Search for the cell housing the specified text and yield its (X, Y) center coordinate. 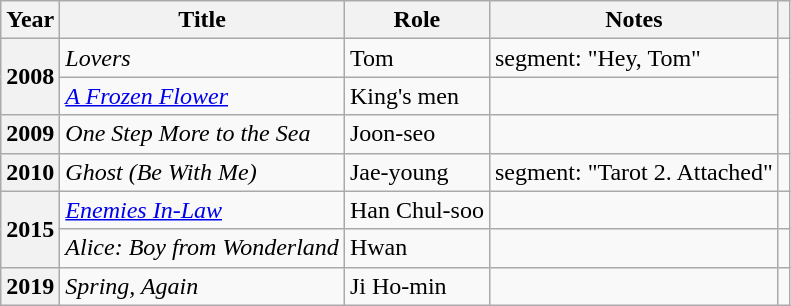
Alice: Boy from Wonderland (202, 248)
Jae-young (416, 172)
Spring, Again (202, 286)
Role (416, 20)
Ghost (Be With Me) (202, 172)
A Frozen Flower (202, 96)
2015 (30, 229)
Tom (416, 58)
Title (202, 20)
Notes (634, 20)
2010 (30, 172)
King's men (416, 96)
Han Chul-soo (416, 210)
segment: "Hey, Tom" (634, 58)
segment: "Tarot 2. Attached" (634, 172)
Enemies In-Law (202, 210)
Hwan (416, 248)
Year (30, 20)
Ji Ho-min (416, 286)
One Step More to the Sea (202, 134)
2008 (30, 77)
Joon-seo (416, 134)
Lovers (202, 58)
2019 (30, 286)
2009 (30, 134)
